Search for the cell housing the specified text and yield its [X, Y] center coordinate. 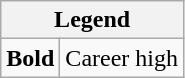
Bold [30, 58]
Career high [122, 58]
Legend [92, 20]
